Pinpoint the cell where the given text exists, returning its (X, Y) midpoint coordinate. 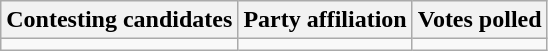
Contesting candidates (120, 20)
Party affiliation (325, 20)
Votes polled (480, 20)
